Detect which cell encompasses the target text, then output its [X, Y] center coordinate. 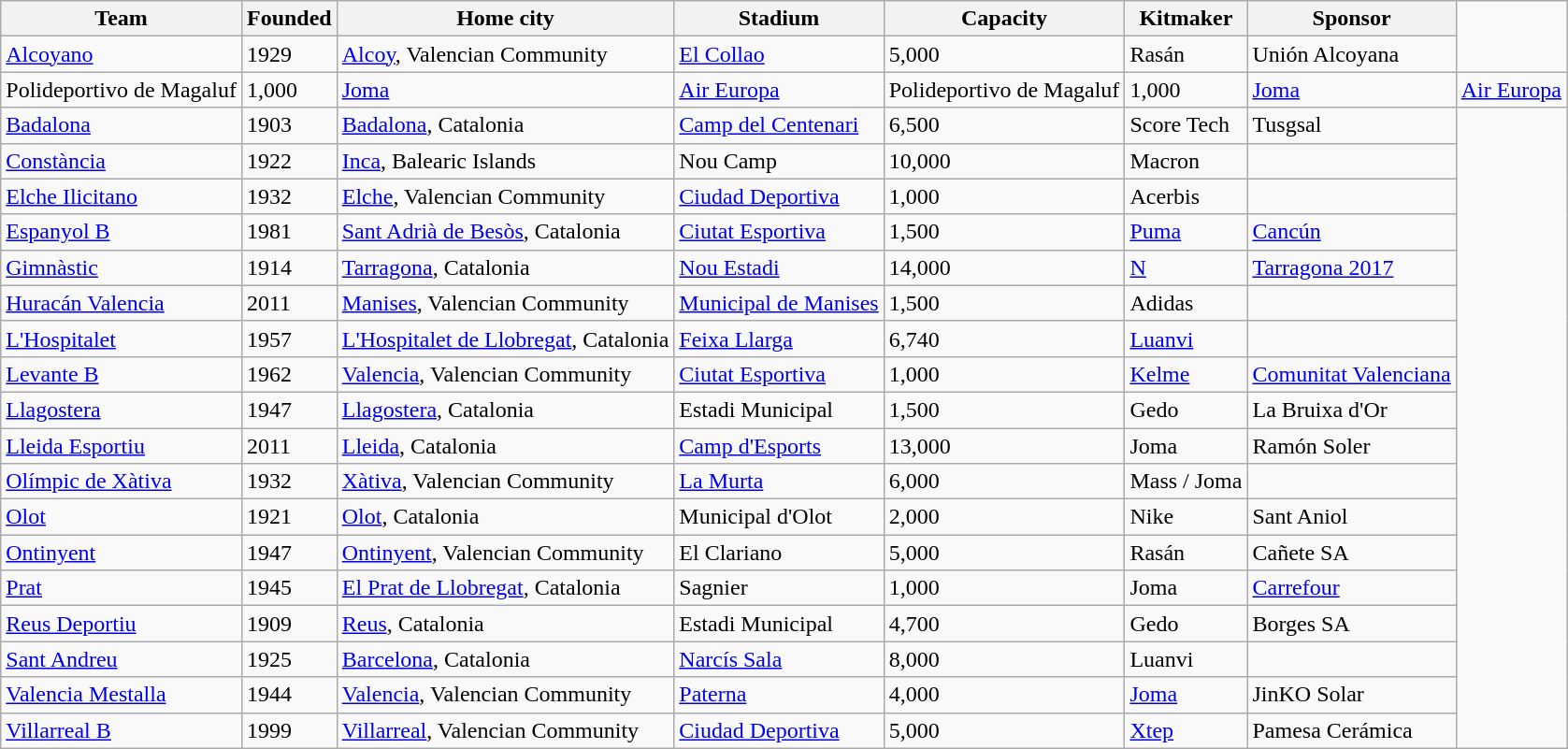
1962 [289, 374]
Ontinyent [122, 553]
Villarreal B [122, 730]
Elche, Valencian Community [505, 196]
1945 [289, 588]
Manises, Valencian Community [505, 303]
Levante B [122, 374]
La Murta [779, 482]
Sagnier [779, 588]
El Prat de Llobregat, Catalonia [505, 588]
Tarragona, Catalonia [505, 267]
2,000 [1004, 517]
Barcelona, Catalonia [505, 659]
13,000 [1004, 446]
8,000 [1004, 659]
Team [122, 19]
6,740 [1004, 338]
Ramón Soler [1352, 446]
Kitmaker [1186, 19]
14,000 [1004, 267]
Alcoyano [122, 54]
Camp del Centenari [779, 125]
Lleida Esportiu [122, 446]
Narcís Sala [779, 659]
6,000 [1004, 482]
Badalona [122, 125]
Stadium [779, 19]
El Clariano [779, 553]
1909 [289, 624]
Comunitat Valenciana [1352, 374]
Mass / Joma [1186, 482]
El Collao [779, 54]
1957 [289, 338]
La Bruixa d'Or [1352, 410]
Sant Andreu [122, 659]
Ontinyent, Valencian Community [505, 553]
Founded [289, 19]
N [1186, 267]
Inca, Balearic Islands [505, 161]
Nou Estadi [779, 267]
1914 [289, 267]
Carrefour [1352, 588]
Home city [505, 19]
Tusgsal [1352, 125]
Sant Adrià de Besòs, Catalonia [505, 232]
Espanyol B [122, 232]
Xàtiva, Valencian Community [505, 482]
Sant Aniol [1352, 517]
1981 [289, 232]
Xtep [1186, 730]
Badalona, Catalonia [505, 125]
1929 [289, 54]
Tarragona 2017 [1352, 267]
Municipal de Manises [779, 303]
Elche Ilicitano [122, 196]
Valencia Mestalla [122, 695]
Feixa Llarga [779, 338]
Huracán Valencia [122, 303]
Puma [1186, 232]
Nike [1186, 517]
Gimnàstic [122, 267]
1921 [289, 517]
1903 [289, 125]
1999 [289, 730]
Nou Camp [779, 161]
Reus, Catalonia [505, 624]
4,000 [1004, 695]
Pamesa Cerámica [1352, 730]
1944 [289, 695]
Sponsor [1352, 19]
6,500 [1004, 125]
Borges SA [1352, 624]
Olímpic de Xàtiva [122, 482]
Kelme [1186, 374]
1922 [289, 161]
Paterna [779, 695]
4,700 [1004, 624]
Unión Alcoyana [1352, 54]
Constància [122, 161]
Municipal d'Olot [779, 517]
Prat [122, 588]
Score Tech [1186, 125]
Alcoy, Valencian Community [505, 54]
Capacity [1004, 19]
Macron [1186, 161]
Cañete SA [1352, 553]
Camp d'Esports [779, 446]
Llagostera [122, 410]
Olot, Catalonia [505, 517]
L'Hospitalet de Llobregat, Catalonia [505, 338]
JinKO Solar [1352, 695]
Reus Deportiu [122, 624]
Lleida, Catalonia [505, 446]
L'Hospitalet [122, 338]
1925 [289, 659]
Villarreal, Valencian Community [505, 730]
Llagostera, Catalonia [505, 410]
Acerbis [1186, 196]
Adidas [1186, 303]
Cancún [1352, 232]
Olot [122, 517]
10,000 [1004, 161]
